Extract the [X, Y] coordinate from the center of the cell holding the provided text.  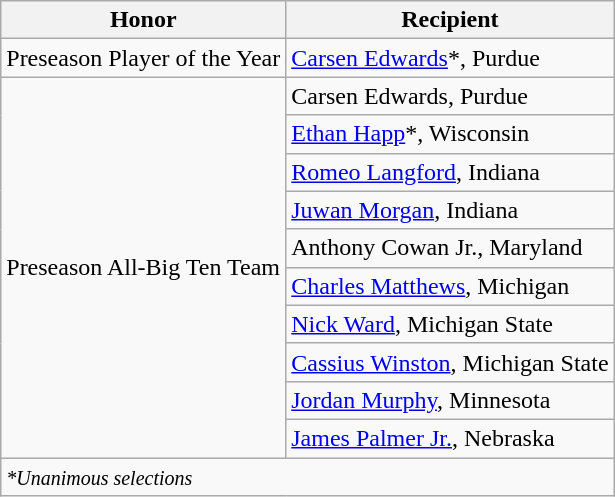
Charles Matthews, Michigan [450, 286]
Juwan Morgan, Indiana [450, 210]
Carsen Edwards*, Purdue [450, 58]
*Unanimous selections [308, 477]
Nick Ward, Michigan State [450, 324]
Anthony Cowan Jr., Maryland [450, 248]
Honor [144, 20]
James Palmer Jr., Nebraska [450, 438]
Carsen Edwards, Purdue [450, 96]
Cassius Winston, Michigan State [450, 362]
Jordan Murphy, Minnesota [450, 400]
Preseason Player of the Year [144, 58]
Ethan Happ*, Wisconsin [450, 134]
Preseason All-Big Ten Team [144, 268]
Romeo Langford, Indiana [450, 172]
Recipient [450, 20]
